Output the [x, y] coordinate of the center of the cell containing the given text.  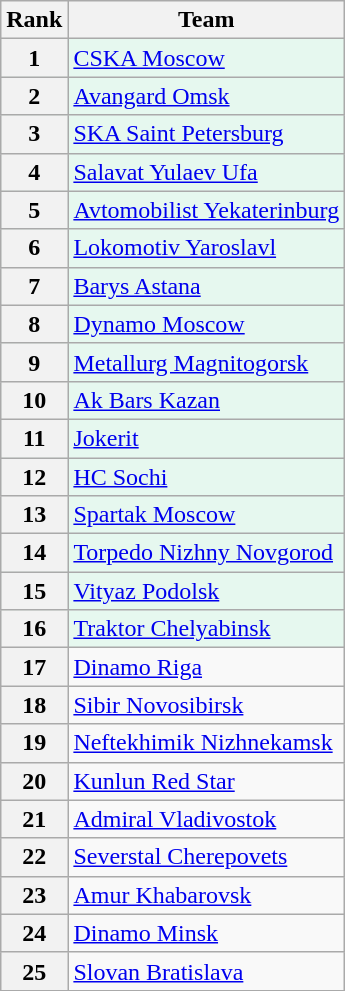
10 [34, 400]
Torpedo Nizhny Novgorod [206, 553]
20 [34, 781]
Spartak Moscow [206, 515]
Dynamo Moscow [206, 324]
Admiral Vladivostok [206, 819]
Traktor Chelyabinsk [206, 629]
CSKA Moscow [206, 58]
13 [34, 515]
15 [34, 591]
Severstal Cherepovets [206, 857]
12 [34, 477]
Avtomobilist Yekaterinburg [206, 210]
21 [34, 819]
23 [34, 895]
16 [34, 629]
Kunlun Red Star [206, 781]
Sibir Novosibirsk [206, 705]
2 [34, 96]
9 [34, 362]
Rank [34, 20]
Dinamo Riga [206, 667]
Salavat Yulaev Ufa [206, 172]
22 [34, 857]
5 [34, 210]
17 [34, 667]
18 [34, 705]
7 [34, 286]
3 [34, 134]
11 [34, 438]
24 [34, 933]
8 [34, 324]
Vityaz Podolsk [206, 591]
4 [34, 172]
HC Sochi [206, 477]
SKA Saint Petersburg [206, 134]
Amur Khabarovsk [206, 895]
6 [34, 248]
Slovan Bratislava [206, 971]
Jokerit [206, 438]
Dinamo Minsk [206, 933]
14 [34, 553]
Lokomotiv Yaroslavl [206, 248]
Ak Bars Kazan [206, 400]
Neftekhimik Nizhnekamsk [206, 743]
Metallurg Magnitogorsk [206, 362]
25 [34, 971]
Barys Astana [206, 286]
1 [34, 58]
Avangard Omsk [206, 96]
19 [34, 743]
Team [206, 20]
